Capture the cell that displays the provided text and extract its [X, Y] central coordinate. 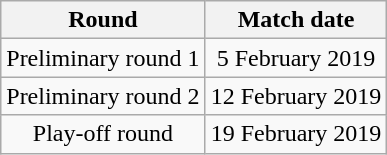
Preliminary round 1 [103, 58]
Preliminary round 2 [103, 96]
Round [103, 20]
5 February 2019 [296, 58]
19 February 2019 [296, 134]
Play-off round [103, 134]
Match date [296, 20]
12 February 2019 [296, 96]
